Find where the given text appears and provide that cell's center as [x, y] coordinate. 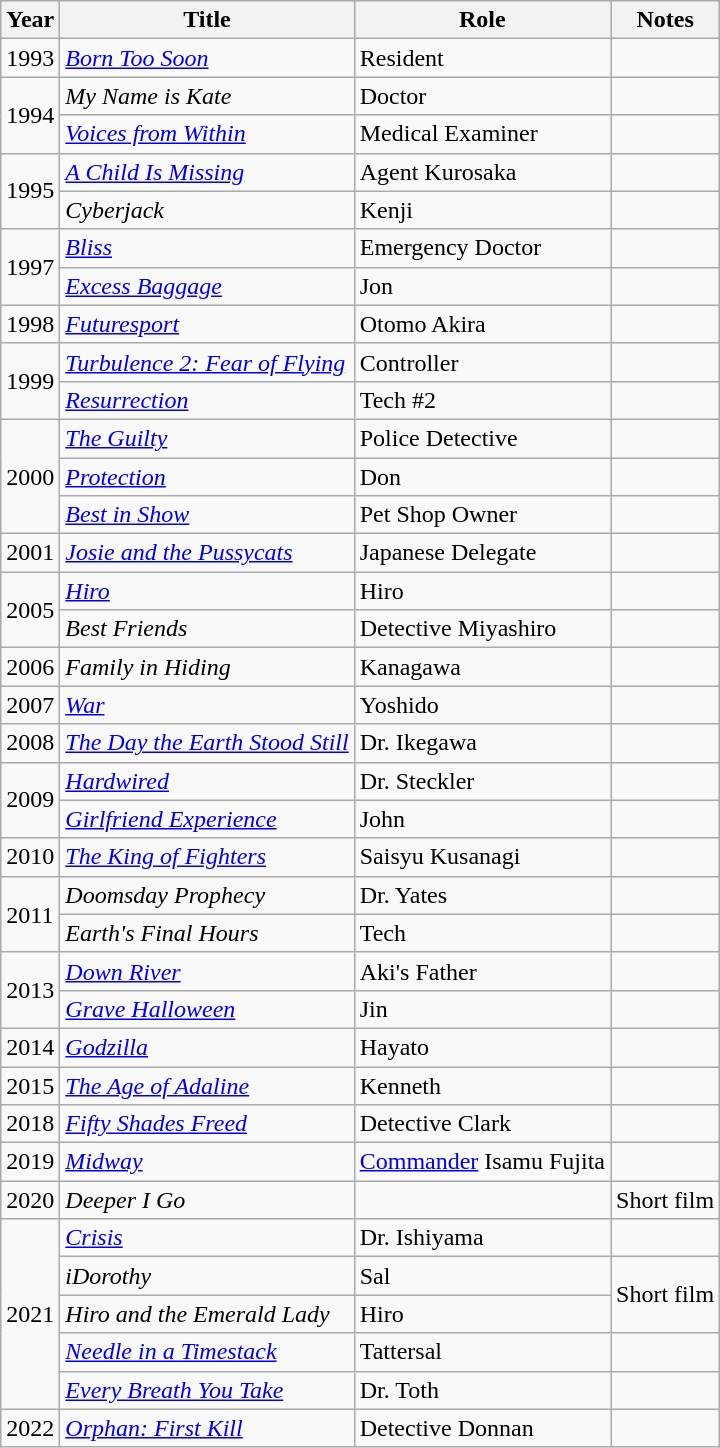
My Name is Kate [207, 96]
2013 [30, 990]
The Age of Adaline [207, 1085]
Year [30, 20]
Orphan: First Kill [207, 1428]
Medical Examiner [482, 134]
Kenji [482, 210]
Notes [666, 20]
Best Friends [207, 629]
The Day the Earth Stood Still [207, 743]
1998 [30, 324]
Jon [482, 286]
1994 [30, 115]
Hayato [482, 1047]
2010 [30, 857]
Yoshido [482, 705]
Role [482, 20]
Josie and the Pussycats [207, 553]
Sal [482, 1276]
Excess Baggage [207, 286]
2006 [30, 667]
2007 [30, 705]
Doomsday Prophecy [207, 895]
Dr. Toth [482, 1390]
The Guilty [207, 438]
Don [482, 477]
Resurrection [207, 400]
2014 [30, 1047]
War [207, 705]
Aki's Father [482, 971]
Girlfriend Experience [207, 819]
Kenneth [482, 1085]
2019 [30, 1162]
Best in Show [207, 515]
Detective Donnan [482, 1428]
Kanagawa [482, 667]
Dr. Steckler [482, 781]
Deeper I Go [207, 1200]
Tech [482, 933]
Otomo Akira [482, 324]
Futuresport [207, 324]
Fifty Shades Freed [207, 1124]
Saisyu Kusanagi [482, 857]
Grave Halloween [207, 1009]
Doctor [482, 96]
Godzilla [207, 1047]
Earth's Final Hours [207, 933]
Bliss [207, 248]
Pet Shop Owner [482, 515]
1993 [30, 58]
Detective Miyashiro [482, 629]
Controller [482, 362]
2022 [30, 1428]
Jin [482, 1009]
The King of Fighters [207, 857]
Police Detective [482, 438]
Midway [207, 1162]
Hiro and the Emerald Lady [207, 1314]
Dr. Yates [482, 895]
Crisis [207, 1238]
Japanese Delegate [482, 553]
Voices from Within [207, 134]
Turbulence 2: Fear of Flying [207, 362]
2020 [30, 1200]
2000 [30, 476]
Protection [207, 477]
Title [207, 20]
John [482, 819]
1997 [30, 267]
1995 [30, 191]
2015 [30, 1085]
Resident [482, 58]
Dr. Ikegawa [482, 743]
1999 [30, 381]
2008 [30, 743]
Emergency Doctor [482, 248]
Family in Hiding [207, 667]
Born Too Soon [207, 58]
2021 [30, 1314]
Detective Clark [482, 1124]
2009 [30, 800]
2011 [30, 914]
Commander Isamu Fujita [482, 1162]
2001 [30, 553]
iDorothy [207, 1276]
Tattersal [482, 1352]
Down River [207, 971]
Needle in a Timestack [207, 1352]
Dr. Ishiyama [482, 1238]
2018 [30, 1124]
Hardwired [207, 781]
2005 [30, 610]
Agent Kurosaka [482, 172]
A Child Is Missing [207, 172]
Cyberjack [207, 210]
Every Breath You Take [207, 1390]
Tech #2 [482, 400]
